Identify which cell holds the provided text, then report its (X, Y) central coordinate. 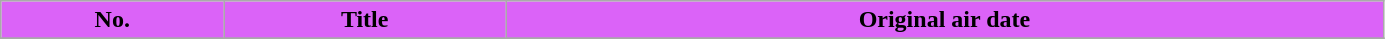
No. (112, 20)
Original air date (945, 20)
Title (365, 20)
